Extract the (X, Y) coordinate from the center of the cell holding the provided text.  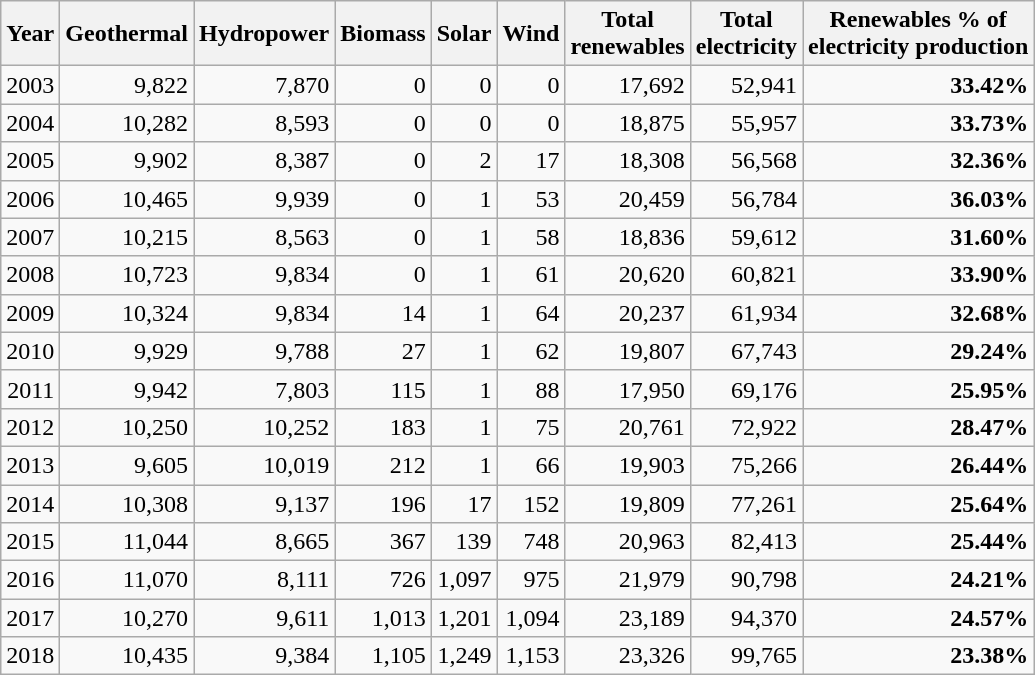
10,723 (127, 275)
8,563 (264, 237)
2013 (30, 465)
2014 (30, 503)
2007 (30, 237)
24.57% (918, 618)
10,435 (127, 656)
9,929 (127, 351)
975 (531, 580)
24.21% (918, 580)
Renewables % ofelectricity production (918, 34)
75 (531, 427)
82,413 (746, 542)
2011 (30, 389)
1,094 (531, 618)
32.36% (918, 161)
2009 (30, 313)
Year (30, 34)
88 (531, 389)
10,019 (264, 465)
10,215 (127, 237)
75,266 (746, 465)
1,153 (531, 656)
748 (531, 542)
33.90% (918, 275)
77,261 (746, 503)
2016 (30, 580)
19,809 (628, 503)
9,942 (127, 389)
72,922 (746, 427)
2012 (30, 427)
726 (383, 580)
10,465 (127, 199)
7,870 (264, 85)
2008 (30, 275)
10,250 (127, 427)
2017 (30, 618)
36.03% (918, 199)
8,593 (264, 123)
Hydropower (264, 34)
Biomass (383, 34)
61 (531, 275)
115 (383, 389)
2006 (30, 199)
2018 (30, 656)
8,665 (264, 542)
9,137 (264, 503)
33.42% (918, 85)
212 (383, 465)
Solar (464, 34)
18,875 (628, 123)
2003 (30, 85)
18,308 (628, 161)
183 (383, 427)
9,939 (264, 199)
25.95% (918, 389)
196 (383, 503)
1,249 (464, 656)
67,743 (746, 351)
7,803 (264, 389)
9,822 (127, 85)
55,957 (746, 123)
2005 (30, 161)
2010 (30, 351)
Wind (531, 34)
11,044 (127, 542)
9,788 (264, 351)
11,070 (127, 580)
20,963 (628, 542)
99,765 (746, 656)
28.47% (918, 427)
31.60% (918, 237)
52,941 (746, 85)
69,176 (746, 389)
29.24% (918, 351)
9,605 (127, 465)
1,201 (464, 618)
66 (531, 465)
Totalrenewables (628, 34)
25.44% (918, 542)
94,370 (746, 618)
2004 (30, 123)
2 (464, 161)
367 (383, 542)
56,784 (746, 199)
10,282 (127, 123)
1,097 (464, 580)
20,761 (628, 427)
90,798 (746, 580)
20,459 (628, 199)
26.44% (918, 465)
10,324 (127, 313)
19,807 (628, 351)
1,013 (383, 618)
23,326 (628, 656)
10,270 (127, 618)
20,237 (628, 313)
Geothermal (127, 34)
21,979 (628, 580)
60,821 (746, 275)
59,612 (746, 237)
17,950 (628, 389)
20,620 (628, 275)
9,384 (264, 656)
23,189 (628, 618)
53 (531, 199)
8,387 (264, 161)
23.38% (918, 656)
33.73% (918, 123)
10,308 (127, 503)
8,111 (264, 580)
25.64% (918, 503)
19,903 (628, 465)
27 (383, 351)
61,934 (746, 313)
Totalelectricity (746, 34)
64 (531, 313)
18,836 (628, 237)
2015 (30, 542)
10,252 (264, 427)
14 (383, 313)
62 (531, 351)
56,568 (746, 161)
9,902 (127, 161)
17,692 (628, 85)
1,105 (383, 656)
139 (464, 542)
9,611 (264, 618)
152 (531, 503)
58 (531, 237)
32.68% (918, 313)
